Determine the (X, Y) coordinate at the center of the cell enclosing the given text.  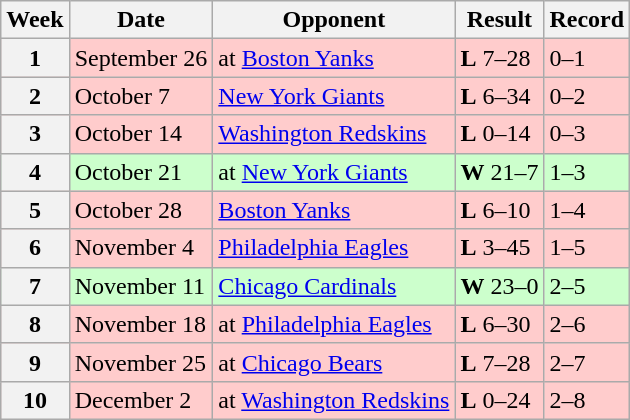
0–3 (587, 134)
Week (35, 20)
3 (35, 134)
October 14 (141, 134)
L 6–10 (500, 210)
Washington Redskins (334, 134)
L 0–24 (500, 400)
Philadelphia Eagles (334, 248)
October 7 (141, 96)
October 28 (141, 210)
8 (35, 324)
September 26 (141, 58)
November 18 (141, 324)
at Boston Yanks (334, 58)
November 11 (141, 286)
0–2 (587, 96)
W 23–0 (500, 286)
October 21 (141, 172)
2–8 (587, 400)
5 (35, 210)
L 3–45 (500, 248)
7 (35, 286)
9 (35, 362)
2 (35, 96)
0–1 (587, 58)
4 (35, 172)
at Philadelphia Eagles (334, 324)
November 25 (141, 362)
at Chicago Bears (334, 362)
Boston Yanks (334, 210)
1 (35, 58)
1–5 (587, 248)
1–3 (587, 172)
L 0–14 (500, 134)
L 6–34 (500, 96)
Result (500, 20)
Date (141, 20)
November 4 (141, 248)
Opponent (334, 20)
10 (35, 400)
Record (587, 20)
1–4 (587, 210)
2–5 (587, 286)
W 21–7 (500, 172)
6 (35, 248)
at New York Giants (334, 172)
Chicago Cardinals (334, 286)
L 6–30 (500, 324)
2–6 (587, 324)
December 2 (141, 400)
at Washington Redskins (334, 400)
New York Giants (334, 96)
2–7 (587, 362)
